Provide the [x, y] coordinate of the cell's center where the given text is located.  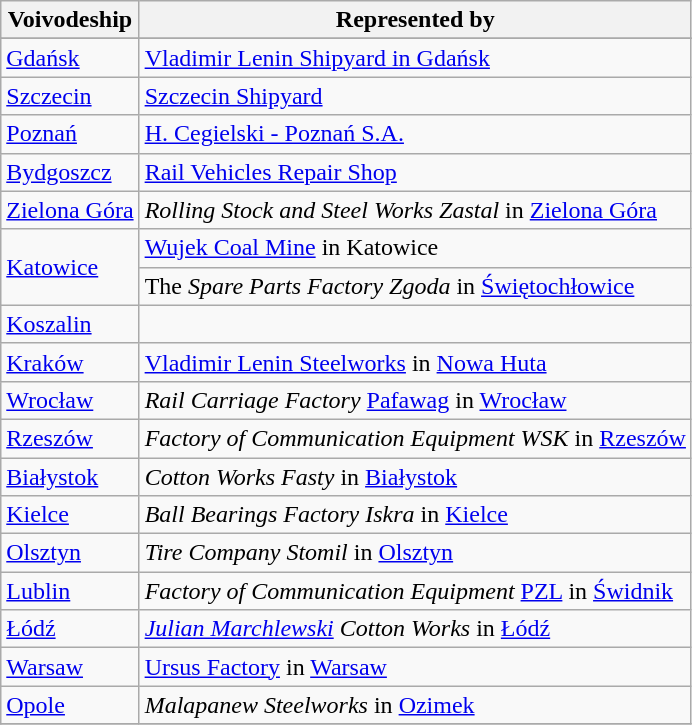
Rail Vehicles Repair Shop [415, 172]
Szczecin Shipyard [415, 96]
Julian Marchlewski Cotton Works in Łódź [415, 629]
Factory of Communication Equipment WSK in Rzeszów [415, 438]
Kraków [70, 362]
Lublin [70, 591]
Bydgoszcz [70, 172]
Białystok [70, 477]
Szczecin [70, 96]
Vladimir Lenin Steelworks in Nowa Huta [415, 362]
Vladimir Lenin Shipyard in Gdańsk [415, 58]
Tire Company Stomil in Olsztyn [415, 553]
Malapanew Steelworks in Ozimek [415, 705]
Factory of Communication Equipment PZL in Świdnik [415, 591]
Olsztyn [70, 553]
Katowice [70, 267]
Wrocław [70, 400]
Poznań [70, 134]
Warsaw [70, 667]
Łódź [70, 629]
Opole [70, 705]
Rzeszów [70, 438]
Ursus Factory in Warsaw [415, 667]
Voivodeship [70, 20]
Ball Bearings Factory Iskra in Kielce [415, 515]
Cotton Works Fasty in Białystok [415, 477]
Kielce [70, 515]
Represented by [415, 20]
The Spare Parts Factory Zgoda in Świętochłowice [415, 286]
Gdańsk [70, 58]
H. Cegielski - Poznań S.A. [415, 134]
Wujek Coal Mine in Katowice [415, 248]
Zielona Góra [70, 210]
Rolling Stock and Steel Works Zastal in Zielona Góra [415, 210]
Rail Carriage Factory Pafawag in Wrocław [415, 400]
Koszalin [70, 324]
